Locate the cell with the specified text and output its [X, Y] center coordinate. 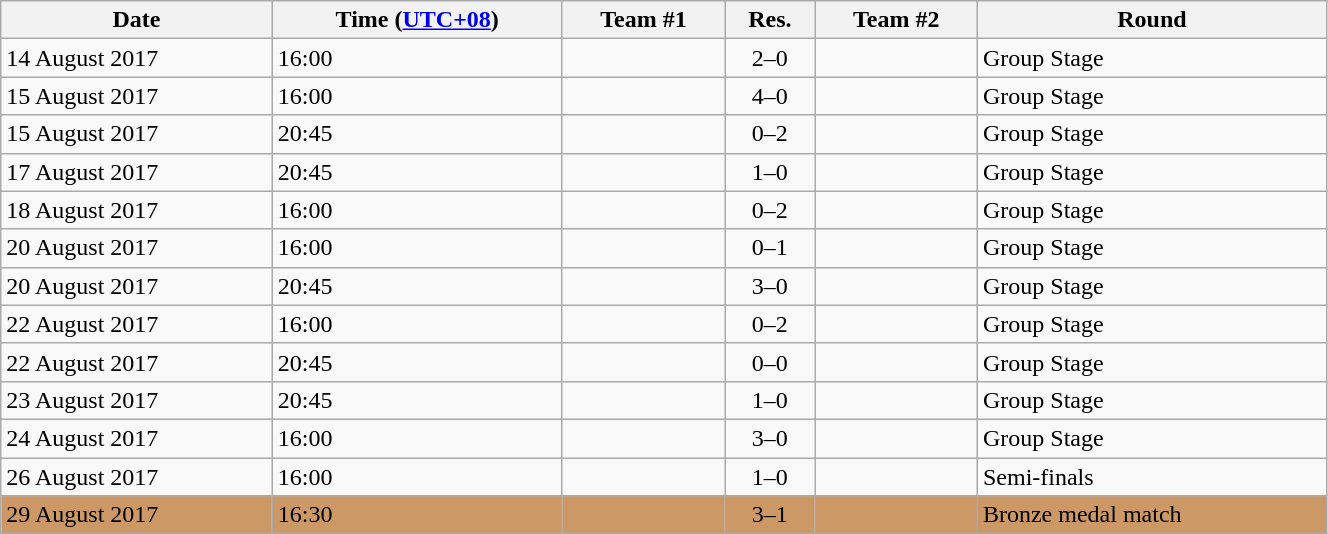
Round [1152, 20]
3–1 [770, 515]
17 August 2017 [136, 172]
29 August 2017 [136, 515]
14 August 2017 [136, 58]
0–0 [770, 362]
2–0 [770, 58]
18 August 2017 [136, 210]
Date [136, 20]
Time (UTC+08) [417, 20]
Bronze medal match [1152, 515]
16:30 [417, 515]
0–1 [770, 248]
23 August 2017 [136, 400]
4–0 [770, 96]
Team #2 [896, 20]
Team #1 [643, 20]
Semi-finals [1152, 477]
26 August 2017 [136, 477]
Res. [770, 20]
24 August 2017 [136, 438]
